Locate the cell with the specified text and output its [X, Y] center coordinate. 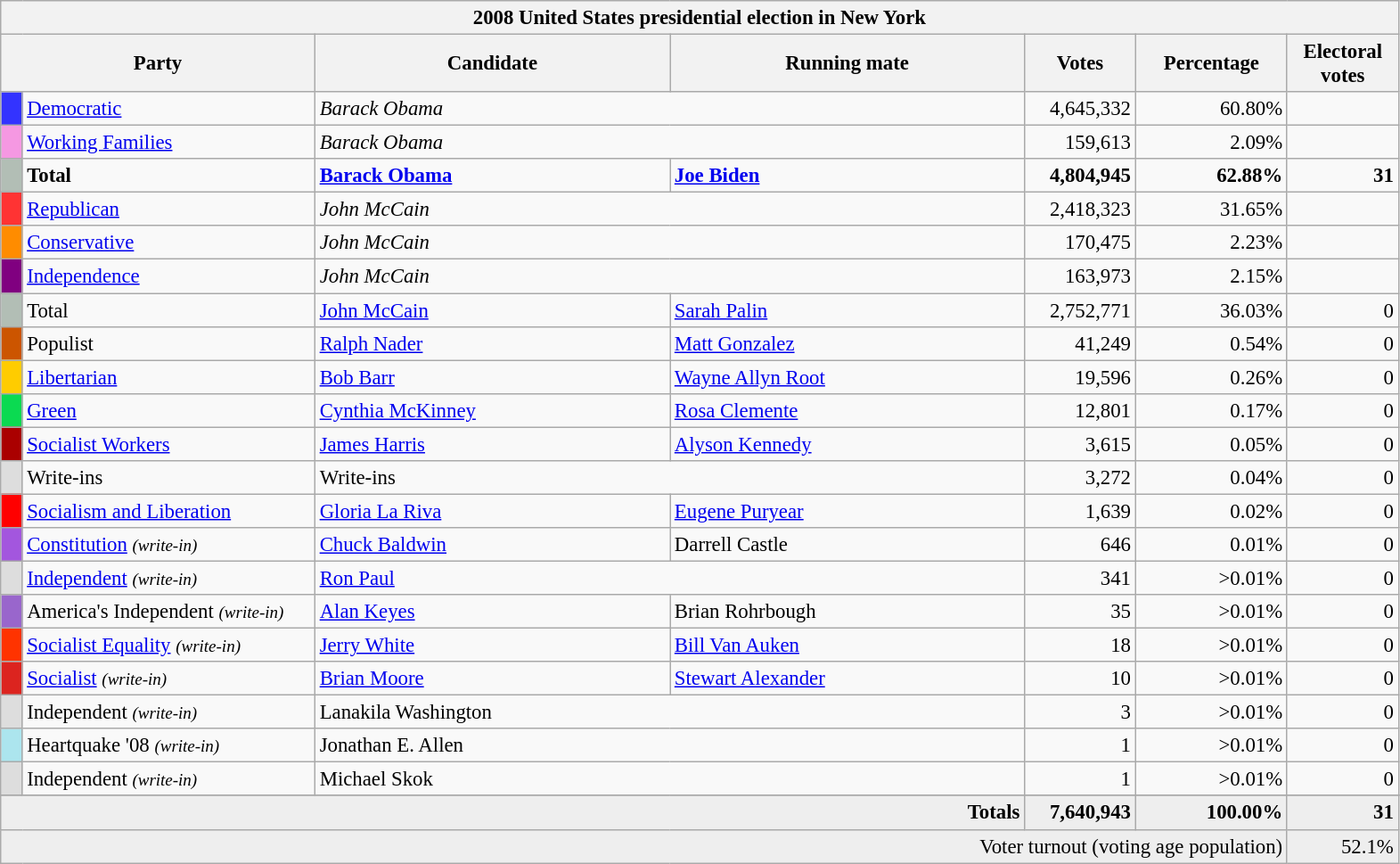
646 [1080, 545]
James Harris [492, 444]
Running mate [847, 64]
170,475 [1080, 243]
Bill Van Auken [847, 646]
Jerry White [492, 646]
2.09% [1211, 143]
Independence [168, 276]
7,640,943 [1080, 813]
3 [1080, 712]
4,645,332 [1080, 109]
2008 United States presidential election in New York [700, 18]
Socialism and Liberation [168, 511]
Socialist Equality (write-in) [168, 646]
100.00% [1211, 813]
Candidate [492, 64]
Socialist Workers [168, 444]
0.01% [1211, 545]
Green [168, 410]
Sarah Palin [847, 310]
1,639 [1080, 511]
Populist [168, 343]
2.15% [1211, 276]
18 [1080, 646]
Voter turnout (voting age population) [644, 846]
41,249 [1080, 343]
Ron Paul [669, 578]
4,804,945 [1080, 176]
Wayne Allyn Root [847, 377]
Chuck Baldwin [492, 545]
America's Independent (write-in) [168, 612]
Jonathan E. Allen [669, 745]
Electoral votes [1342, 64]
10 [1080, 679]
Stewart Alexander [847, 679]
31.65% [1211, 210]
0.05% [1211, 444]
36.03% [1211, 310]
Cynthia McKinney [492, 410]
Gloria La Riva [492, 511]
Democratic [168, 109]
Socialist (write-in) [168, 679]
Republican [168, 210]
Working Families [168, 143]
Heartquake '08 (write-in) [168, 745]
0.02% [1211, 511]
Alan Keyes [492, 612]
Brian Moore [492, 679]
Ralph Nader [492, 343]
Lanakila Washington [669, 712]
Votes [1080, 64]
0.54% [1211, 343]
Totals [513, 813]
Michael Skok [669, 779]
Percentage [1211, 64]
2.23% [1211, 243]
Libertarian [168, 377]
163,973 [1080, 276]
3,272 [1080, 478]
Party [159, 64]
Brian Rohrbough [847, 612]
Eugene Puryear [847, 511]
52.1% [1342, 846]
Joe Biden [847, 176]
Darrell Castle [847, 545]
Constitution (write-in) [168, 545]
0.26% [1211, 377]
35 [1080, 612]
Rosa Clemente [847, 410]
3,615 [1080, 444]
Bob Barr [492, 377]
12,801 [1080, 410]
2,752,771 [1080, 310]
2,418,323 [1080, 210]
Conservative [168, 243]
Alyson Kennedy [847, 444]
0.17% [1211, 410]
0.04% [1211, 478]
62.88% [1211, 176]
341 [1080, 578]
Matt Gonzalez [847, 343]
19,596 [1080, 377]
60.80% [1211, 109]
159,613 [1080, 143]
